Locate the cell with the specified text and output its [X, Y] center coordinate. 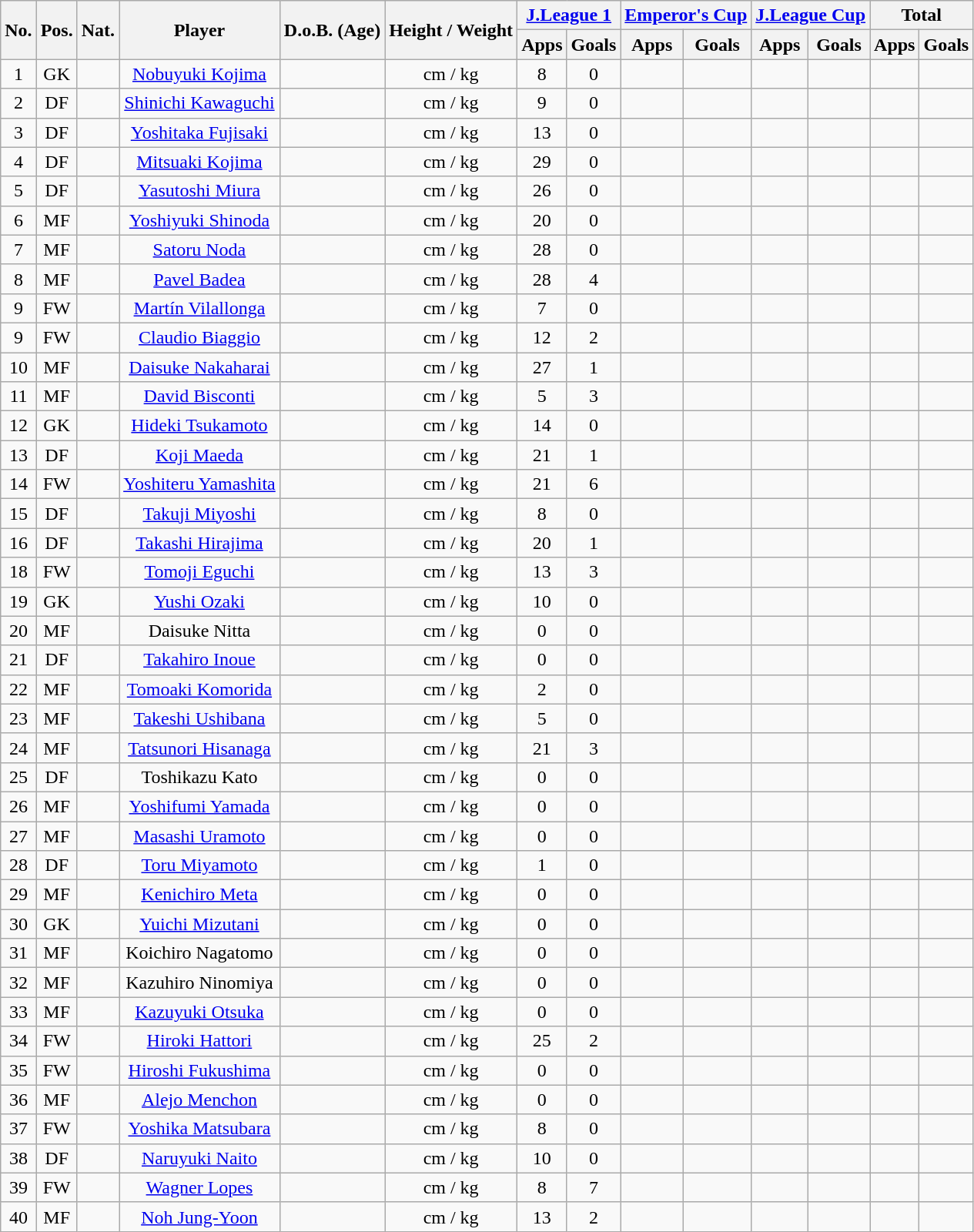
33 [18, 1012]
11 [18, 397]
Toru Miyamoto [200, 865]
Nobuyuki Kojima [200, 74]
32 [18, 983]
Wagner Lopes [200, 1187]
Yoshiteru Yamashita [200, 484]
Nat. [98, 30]
Hiroki Hattori [200, 1041]
Satoru Noda [200, 249]
39 [18, 1187]
36 [18, 1100]
Total [922, 15]
Takahiro Inoue [200, 660]
22 [18, 689]
David Bisconti [200, 397]
Yoshika Matsubara [200, 1129]
Shinichi Kawaguchi [200, 103]
Kenichiro Meta [200, 895]
37 [18, 1129]
Yoshiyuki Shinoda [200, 220]
16 [18, 543]
Toshikazu Kato [200, 777]
Yushi Ozaki [200, 601]
Daisuke Nitta [200, 631]
Yuichi Mizutani [200, 924]
Noh Jung-Yoon [200, 1217]
Koichiro Nagatomo [200, 953]
Claudio Biaggio [200, 337]
15 [18, 514]
Tatsunori Hisanaga [200, 748]
Yasutoshi Miura [200, 191]
24 [18, 748]
Tomoaki Komorida [200, 689]
Kazuyuki Otsuka [200, 1012]
J.League 1 [569, 15]
Pos. [57, 30]
35 [18, 1070]
Hideki Tsukamoto [200, 426]
Daisuke Nakaharai [200, 367]
Hiroshi Fukushima [200, 1070]
Yoshifumi Yamada [200, 806]
Height / Weight [451, 30]
No. [18, 30]
Tomoji Eguchi [200, 572]
Naruyuki Naito [200, 1158]
Pavel Badea [200, 279]
J.League Cup [811, 15]
Takashi Hirajima [200, 543]
D.o.B. (Age) [332, 30]
Player [200, 30]
Masashi Uramoto [200, 835]
Takuji Miyoshi [200, 514]
30 [18, 924]
Mitsuaki Kojima [200, 162]
40 [18, 1217]
Koji Maeda [200, 455]
Kazuhiro Ninomiya [200, 983]
Martín Vilallonga [200, 308]
38 [18, 1158]
Alejo Menchon [200, 1100]
Yoshitaka Fujisaki [200, 132]
23 [18, 718]
34 [18, 1041]
Emperor's Cup [686, 15]
18 [18, 572]
19 [18, 601]
31 [18, 953]
Takeshi Ushibana [200, 718]
